Output the (X, Y) coordinate of the center of the cell containing the given text.  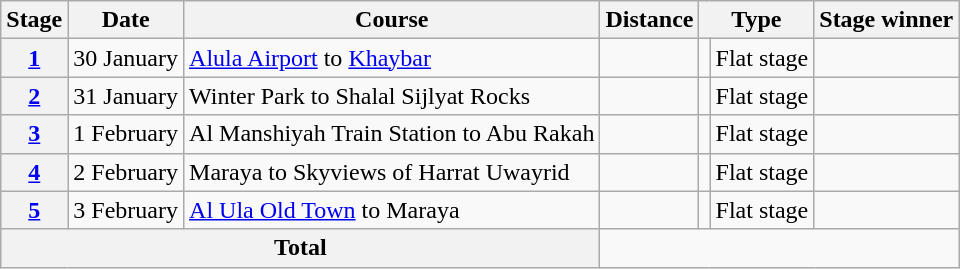
Winter Park to Shalal Sijlyat Rocks (392, 96)
Distance (650, 20)
2 February (126, 172)
Type (756, 20)
Course (392, 20)
Al Ula Old Town to Maraya (392, 210)
3 February (126, 210)
Stage (34, 20)
4 (34, 172)
Stage winner (886, 20)
Total (300, 248)
30 January (126, 58)
31 January (126, 96)
Date (126, 20)
Al Manshiyah Train Station to Abu Rakah (392, 134)
Alula Airport to Khaybar (392, 58)
Maraya to Skyviews of Harrat Uwayrid (392, 172)
5 (34, 210)
1 (34, 58)
1 February (126, 134)
3 (34, 134)
2 (34, 96)
